Detect which cell encompasses the target text, then output its (x, y) center coordinate. 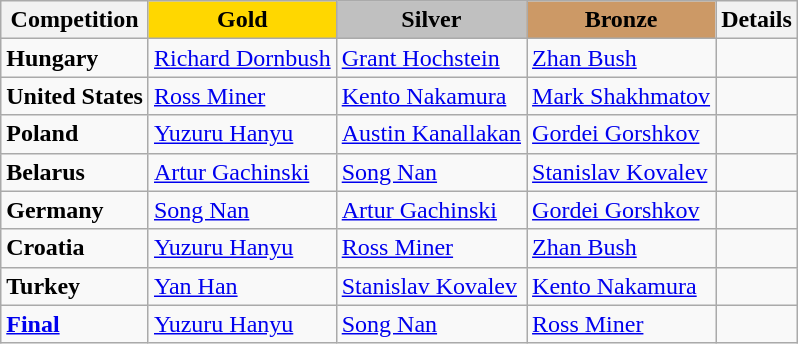
Silver (431, 20)
Croatia (75, 248)
Competition (75, 20)
Yan Han (242, 286)
Gold (242, 20)
Germany (75, 210)
Grant Hochstein (431, 58)
United States (75, 96)
Mark Shakhmatov (622, 96)
Details (757, 20)
Richard Dornbush (242, 58)
Hungary (75, 58)
Belarus (75, 172)
Turkey (75, 286)
Bronze (622, 20)
Poland (75, 134)
Final (75, 324)
Austin Kanallakan (431, 134)
